Capture the cell that displays the provided text and extract its [X, Y] central coordinate. 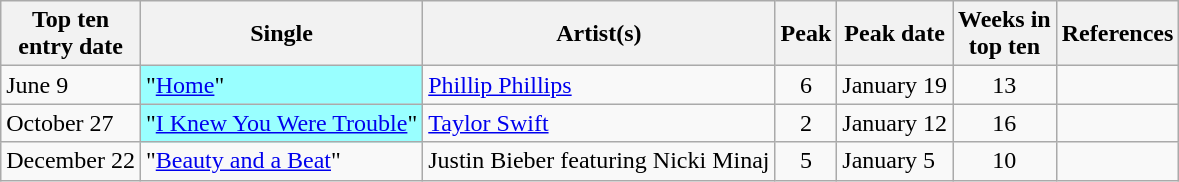
Weeks intop ten [1004, 34]
Single [281, 34]
2 [806, 123]
16 [1004, 123]
January 5 [895, 161]
10 [1004, 161]
June 9 [71, 85]
Phillip Phillips [599, 85]
"Beauty and a Beat" [281, 161]
October 27 [71, 123]
Top tenentry date [71, 34]
Peak [806, 34]
January 19 [895, 85]
5 [806, 161]
January 12 [895, 123]
Justin Bieber featuring Nicki Minaj [599, 161]
"Home" [281, 85]
Peak date [895, 34]
13 [1004, 85]
December 22 [71, 161]
Taylor Swift [599, 123]
6 [806, 85]
References [1118, 34]
Artist(s) [599, 34]
"I Knew You Were Trouble" [281, 123]
